Capture the cell that displays the provided text and extract its [x, y] central coordinate. 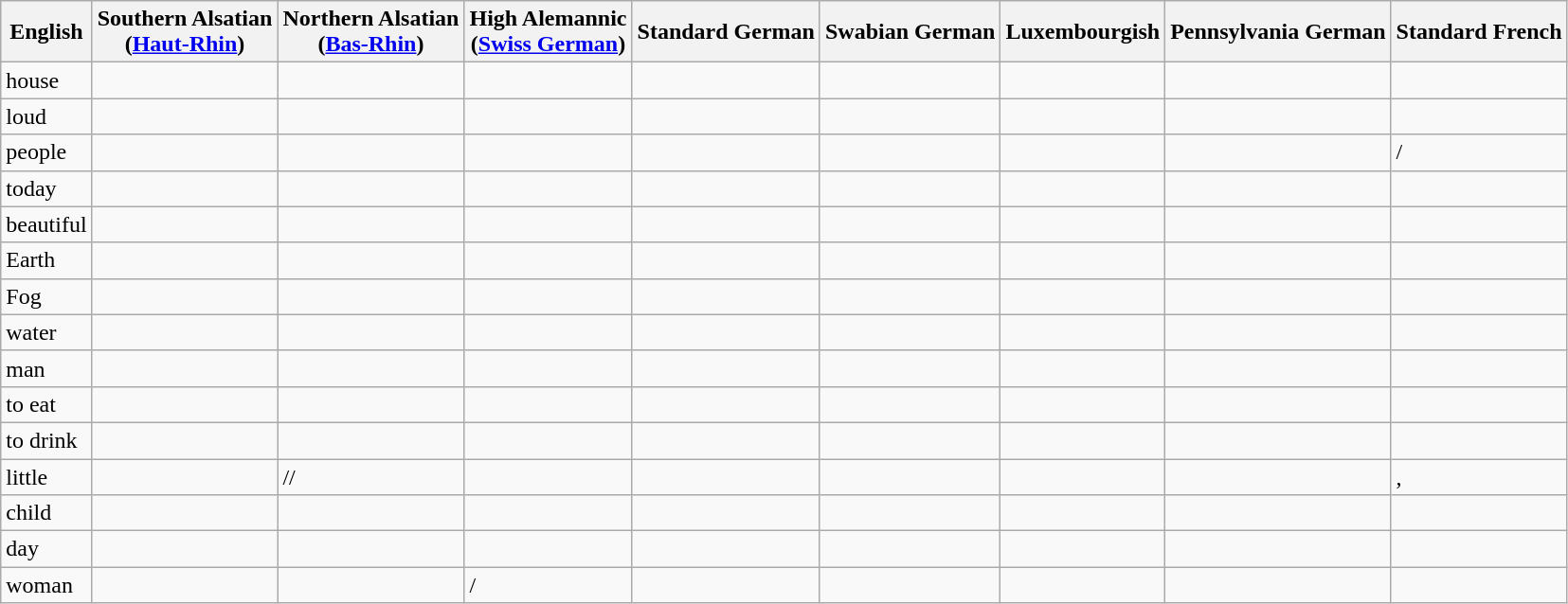
Standard German [726, 32]
English [46, 32]
, [1479, 476]
High Alemannic(Swiss German) [548, 32]
child [46, 513]
Fog [46, 296]
today [46, 188]
beautiful [46, 224]
woman [46, 585]
// [371, 476]
Southern Alsatian(Haut-Rhin) [185, 32]
Pennsylvania German [1278, 32]
Swabian German [910, 32]
people [46, 152]
Earth [46, 260]
Standard French [1479, 32]
loud [46, 116]
Luxembourgish [1083, 32]
water [46, 332]
Northern Alsatian(Bas-Rhin) [371, 32]
day [46, 549]
to drink [46, 440]
man [46, 368]
house [46, 80]
to eat [46, 404]
little [46, 476]
